Extract the [X, Y] coordinate from the center of the cell holding the provided text.  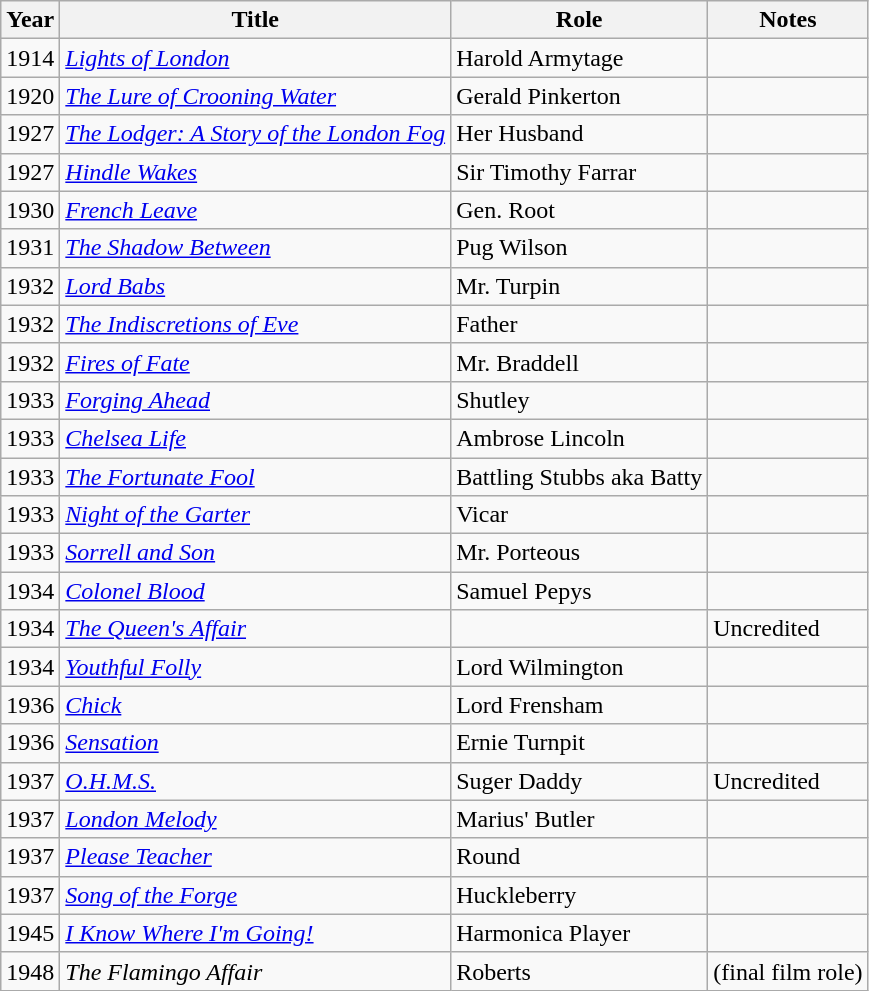
Mr. Braddell [580, 362]
Vicar [580, 515]
1931 [30, 248]
Samuel Pepys [580, 591]
Ernie Turnpit [580, 743]
Suger Daddy [580, 781]
Song of the Forge [256, 895]
Year [30, 20]
(final film role) [788, 971]
Lord Babs [256, 286]
The Lure of Crooning Water [256, 96]
Shutley [580, 400]
Title [256, 20]
Marius' Butler [580, 819]
Harmonica Player [580, 933]
Roberts [580, 971]
Her Husband [580, 134]
The Flamingo Affair [256, 971]
1920 [30, 96]
Notes [788, 20]
The Fortunate Fool [256, 477]
The Lodger: A Story of the London Fog [256, 134]
Hindle Wakes [256, 172]
Role [580, 20]
Ambrose Lincoln [580, 438]
Chick [256, 705]
Battling Stubbs aka Batty [580, 477]
Lord Frensham [580, 705]
Father [580, 324]
Harold Armytage [580, 58]
Sorrell and Son [256, 553]
Round [580, 857]
Gen. Root [580, 210]
French Leave [256, 210]
The Queen's Affair [256, 629]
Please Teacher [256, 857]
Lord Wilmington [580, 667]
Night of the Garter [256, 515]
Sensation [256, 743]
Colonel Blood [256, 591]
Youthful Folly [256, 667]
O.H.M.S. [256, 781]
Mr. Porteous [580, 553]
Huckleberry [580, 895]
1948 [30, 971]
I Know Where I'm Going! [256, 933]
1945 [30, 933]
Sir Timothy Farrar [580, 172]
Pug Wilson [580, 248]
Mr. Turpin [580, 286]
1914 [30, 58]
The Shadow Between [256, 248]
1930 [30, 210]
The Indiscretions of Eve [256, 324]
Forging Ahead [256, 400]
Lights of London [256, 58]
Chelsea Life [256, 438]
Gerald Pinkerton [580, 96]
London Melody [256, 819]
Fires of Fate [256, 362]
